From the cell containing the given text, extract its center point as [x, y] coordinate. 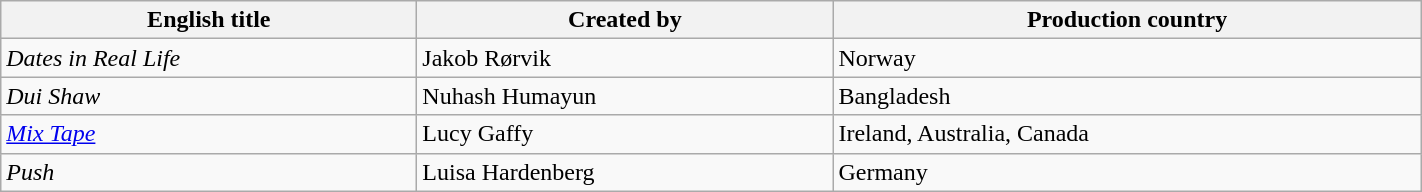
Mix Tape [209, 134]
Dates in Real Life [209, 58]
Ireland, Australia, Canada [1127, 134]
Jakob Rørvik [625, 58]
Norway [1127, 58]
Bangladesh [1127, 96]
Dui Shaw [209, 96]
Lucy Gaffy [625, 134]
Push [209, 172]
Production country [1127, 20]
English title [209, 20]
Created by [625, 20]
Germany [1127, 172]
Nuhash Humayun [625, 96]
Luisa Hardenberg [625, 172]
